From the cell containing the given text, extract its center point as [x, y] coordinate. 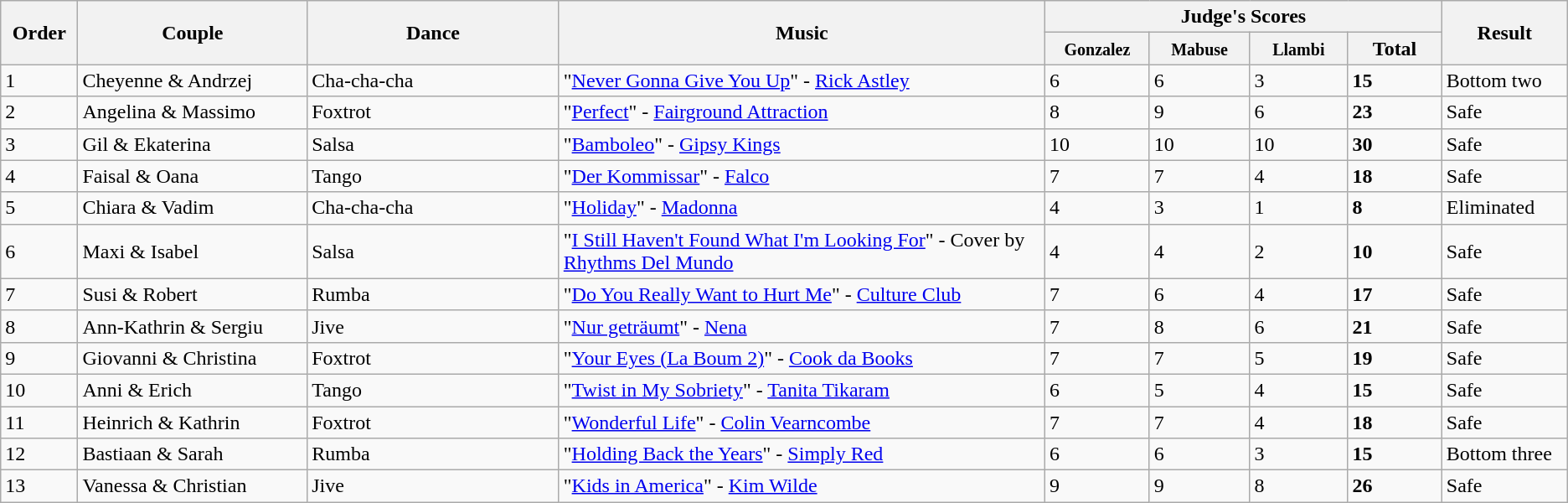
Total [1395, 49]
Vanessa & Christian [193, 486]
"Der Kommissar" - Falco [802, 176]
"Perfect" - Fairground Attraction [802, 112]
Mabuse [1199, 49]
Cheyenne & Andrzej [193, 80]
Dance [434, 33]
"I Still Haven't Found What I'm Looking For" - Cover by Rhythms Del Mundo [802, 251]
Bottom two [1504, 80]
Susi & Robert [193, 294]
30 [1395, 144]
Chiara & Vadim [193, 208]
23 [1395, 112]
Maxi & Isabel [193, 251]
Ann-Kathrin & Sergiu [193, 326]
"Kids in America" - Kim Wilde [802, 486]
"Wonderful Life" - Colin Vearncombe [802, 422]
Gonzalez [1097, 49]
Result [1504, 33]
Anni & Erich [193, 390]
Faisal & Oana [193, 176]
"Your Eyes (La Boum 2)" - Cook da Books [802, 358]
Giovanni & Christina [193, 358]
Bastiaan & Sarah [193, 454]
Heinrich & Kathrin [193, 422]
"Holiday" - Madonna [802, 208]
"Never Gonna Give You Up" - Rick Astley [802, 80]
26 [1395, 486]
21 [1395, 326]
Judge's Scores [1244, 17]
"Nur geträumt" - Nena [802, 326]
Couple [193, 33]
13 [39, 486]
"Holding Back the Years" - Simply Red [802, 454]
"Twist in My Sobriety" - Tanita Tikaram [802, 390]
11 [39, 422]
17 [1395, 294]
12 [39, 454]
Music [802, 33]
Order [39, 33]
Gil & Ekaterina [193, 144]
Eliminated [1504, 208]
"Bamboleo" - Gipsy Kings [802, 144]
"Do You Really Want to Hurt Me" - Culture Club [802, 294]
19 [1395, 358]
Bottom three [1504, 454]
Llambi [1298, 49]
Angelina & Massimo [193, 112]
